Pinpoint the cell where the given text exists, returning its [x, y] midpoint coordinate. 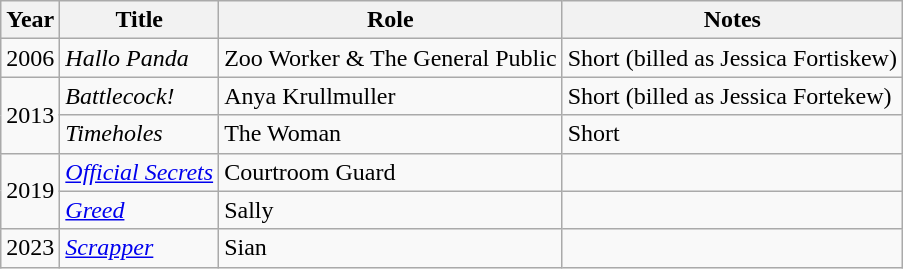
2019 [30, 191]
Zoo Worker & The General Public [391, 58]
The Woman [391, 134]
Hallo Panda [140, 58]
Short (billed as Jessica Fortiskew) [732, 58]
2023 [30, 248]
Anya Krullmuller [391, 96]
Role [391, 20]
Greed [140, 210]
2013 [30, 115]
Sally [391, 210]
Year [30, 20]
Short [732, 134]
Battlecock! [140, 96]
Courtroom Guard [391, 172]
Official Secrets [140, 172]
Notes [732, 20]
Scrapper [140, 248]
Title [140, 20]
Short (billed as Jessica Fortekew) [732, 96]
2006 [30, 58]
Timeholes [140, 134]
Sian [391, 248]
